Identify which cell holds the provided text, then report its (X, Y) central coordinate. 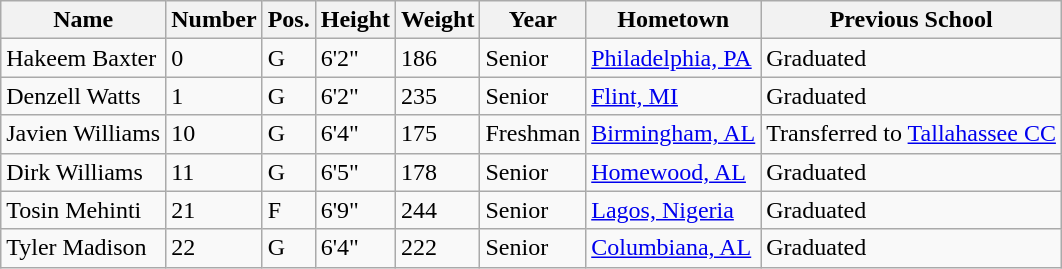
Lagos, Nigeria (674, 210)
22 (214, 248)
Flint, MI (674, 96)
F (288, 210)
Hakeem Baxter (84, 58)
1 (214, 96)
Weight (438, 20)
244 (438, 210)
Denzell Watts (84, 96)
Tosin Mehinti (84, 210)
6'9" (355, 210)
Philadelphia, PA (674, 58)
Pos. (288, 20)
235 (438, 96)
186 (438, 58)
Transferred to Tallahassee CC (912, 134)
Javien Williams (84, 134)
Height (355, 20)
0 (214, 58)
Homewood, AL (674, 172)
Tyler Madison (84, 248)
175 (438, 134)
11 (214, 172)
Dirk Williams (84, 172)
Freshman (533, 134)
178 (438, 172)
10 (214, 134)
Name (84, 20)
6'5" (355, 172)
Columbiana, AL (674, 248)
Previous School (912, 20)
Hometown (674, 20)
21 (214, 210)
Birmingham, AL (674, 134)
Number (214, 20)
222 (438, 248)
Year (533, 20)
